Capture the cell that displays the provided text and extract its (x, y) central coordinate. 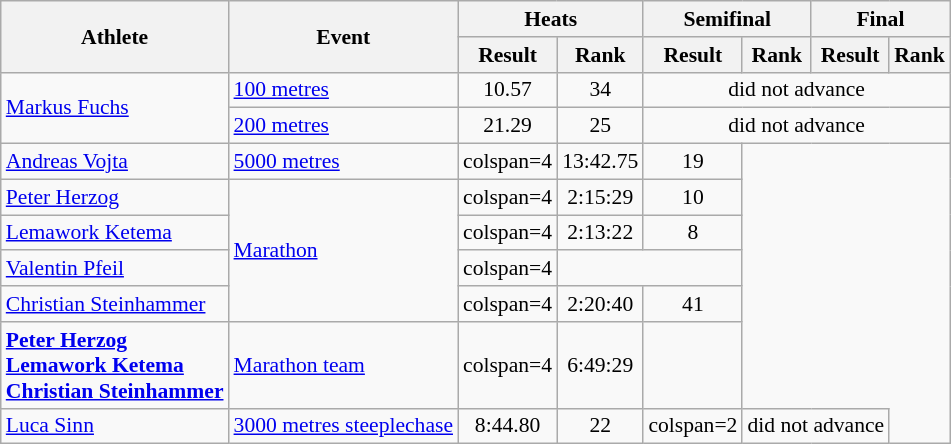
21.29 (508, 126)
100 metres (344, 90)
Andreas Vojta (115, 162)
10.57 (508, 90)
6:49:29 (600, 366)
Marathon (344, 250)
Valentin Pfeil (115, 269)
34 (600, 90)
2:20:40 (600, 304)
Final (880, 19)
13:42.75 (600, 162)
colspan=2 (692, 426)
8:44.80 (508, 426)
Marathon team (344, 366)
Markus Fuchs (115, 108)
3000 metres steeplechase (344, 426)
5000 metres (344, 162)
22 (600, 426)
Lemawork Ketema (115, 233)
Semifinal (727, 19)
2:15:29 (600, 197)
41 (692, 304)
8 (692, 233)
Event (344, 36)
25 (600, 126)
19 (692, 162)
Athlete (115, 36)
Peter Herzog (115, 197)
Christian Steinhammer (115, 304)
Luca Sinn (115, 426)
Peter HerzogLemawork KetemaChristian Steinhammer (115, 366)
Heats (550, 19)
10 (692, 197)
200 metres (344, 126)
2:13:22 (600, 233)
